Capture the cell that displays the provided text and extract its (X, Y) central coordinate. 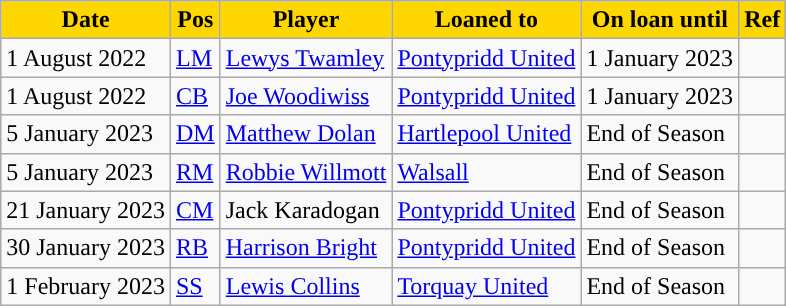
Player (306, 20)
Walsall (486, 172)
LM (195, 58)
Jack Karadogan (306, 210)
RM (195, 172)
On loan until (660, 20)
Pos (195, 20)
Harrison Bright (306, 248)
Joe Woodiwiss (306, 96)
CB (195, 96)
CM (195, 210)
RB (195, 248)
1 February 2023 (86, 286)
DM (195, 134)
Date (86, 20)
Hartlepool United (486, 134)
Loaned to (486, 20)
SS (195, 286)
Lewis Collins (306, 286)
30 January 2023 (86, 248)
Lewys Twamley (306, 58)
Torquay United (486, 286)
Ref (762, 20)
Robbie Willmott (306, 172)
Matthew Dolan (306, 134)
21 January 2023 (86, 210)
